Determine the (x, y) coordinate at the center of the cell enclosing the given text.  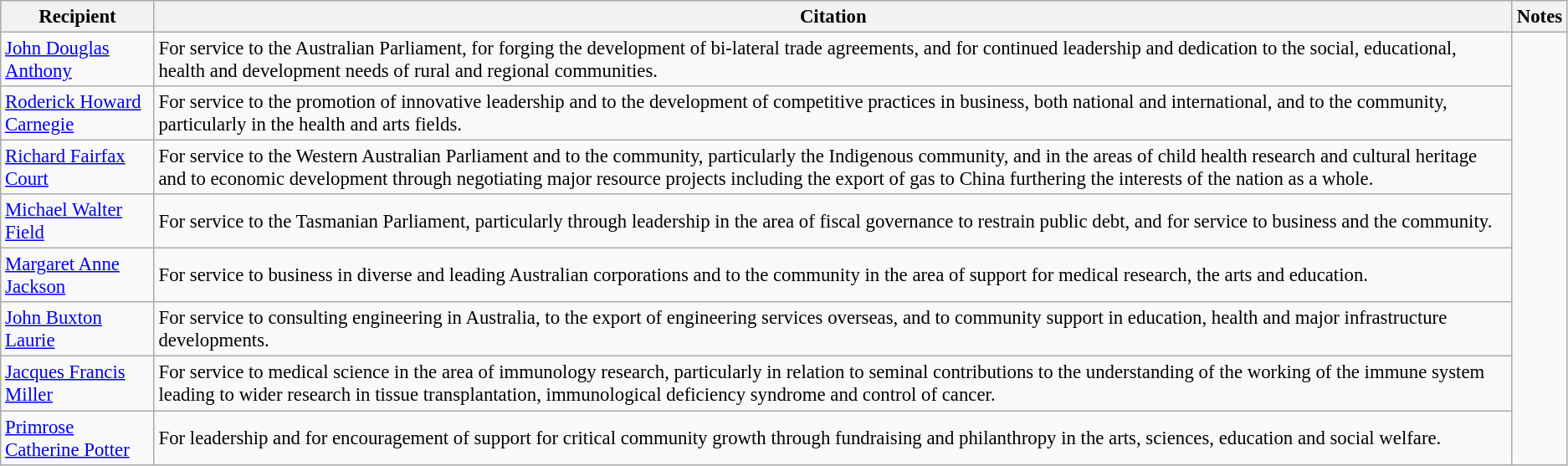
Notes (1540, 17)
John Buxton Laurie (77, 330)
Primrose Catherine Potter (77, 438)
Richard Fairfax Court (77, 167)
Margaret Anne Jackson (77, 276)
John Douglas Anthony (77, 60)
Recipient (77, 17)
Michael Walter Field (77, 221)
Jacques Francis Miller (77, 383)
Citation (833, 17)
Roderick Howard Carnegie (77, 114)
